Return (x, y) of the center of cell containing provided text 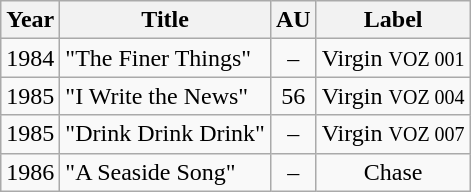
Virgin VOZ 004 (393, 96)
Label (393, 20)
Title (166, 20)
AU (293, 20)
1986 (30, 172)
Year (30, 20)
56 (293, 96)
Virgin VOZ 001 (393, 58)
"Drink Drink Drink" (166, 134)
"The Finer Things" (166, 58)
1984 (30, 58)
"I Write the News" (166, 96)
"A Seaside Song" (166, 172)
Virgin VOZ 007 (393, 134)
Chase (393, 172)
